Scan for the cell matching the given text and deliver its (x, y) coordinate at center. 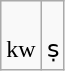
ṣ (52, 36)
kw (21, 36)
